Return the [X, Y] coordinate for the center point of the cell that contains the specified text.  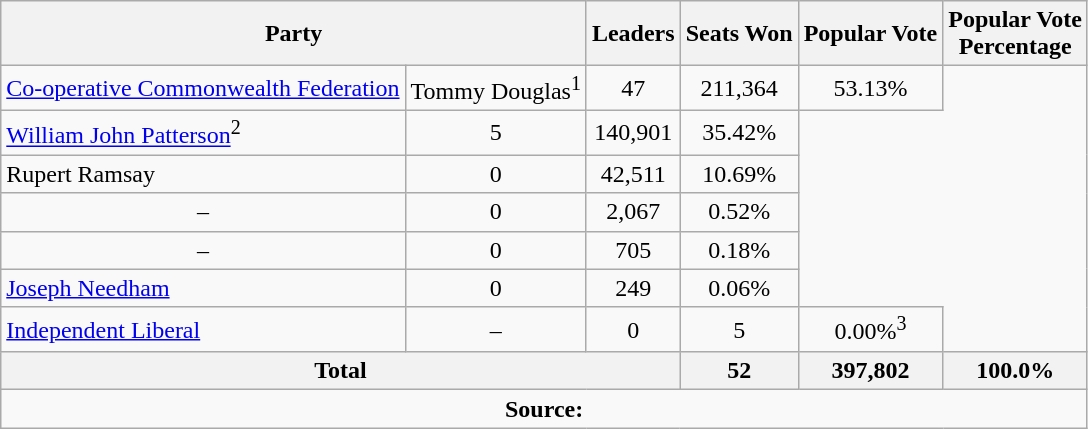
Joseph Needham [203, 288]
0.52% [739, 212]
53.13% [870, 88]
249 [633, 288]
35.42% [739, 132]
Seats Won [739, 34]
705 [633, 250]
Popular VotePercentage [1016, 34]
211,364 [739, 88]
Party [294, 34]
Tommy Douglas1 [496, 88]
William John Patterson2 [203, 132]
Co-operative Commonwealth Federation [203, 88]
47 [633, 88]
Independent Liberal [203, 330]
100.0% [1016, 371]
397,802 [870, 371]
52 [739, 371]
140,901 [633, 132]
2,067 [633, 212]
42,511 [633, 174]
0.06% [739, 288]
0.18% [739, 250]
0.00%3 [870, 330]
Leaders [633, 34]
Total [340, 371]
10.69% [739, 174]
Rupert Ramsay [203, 174]
Source: [544, 409]
Popular Vote [870, 34]
